Return [x, y] of the center of cell containing provided text 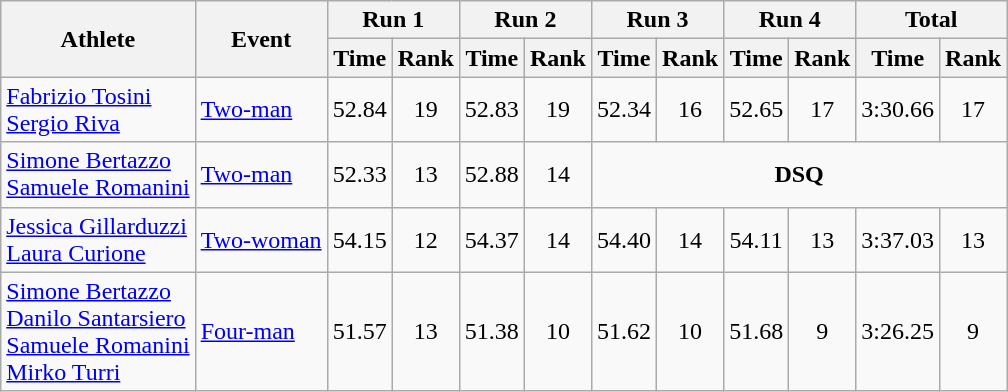
51.38 [492, 332]
Simone BertazzoSamuele Romanini [98, 174]
54.37 [492, 240]
52.88 [492, 174]
54.15 [360, 240]
Run 2 [525, 20]
Simone BertazzoDanilo SantarsieroSamuele RomaniniMirko Turri [98, 332]
52.34 [624, 110]
12 [426, 240]
3:37.03 [898, 240]
54.11 [756, 240]
51.68 [756, 332]
3:30.66 [898, 110]
52.83 [492, 110]
Four-man [261, 332]
Athlete [98, 39]
Event [261, 39]
Run 3 [657, 20]
Total [932, 20]
16 [690, 110]
3:26.25 [898, 332]
51.62 [624, 332]
Run 4 [790, 20]
52.65 [756, 110]
Run 1 [393, 20]
Jessica GillarduzziLaura Curione [98, 240]
52.33 [360, 174]
DSQ [798, 174]
54.40 [624, 240]
Fabrizio TosiniSergio Riva [98, 110]
52.84 [360, 110]
Two-woman [261, 240]
51.57 [360, 332]
